Find where the given text appears and provide that cell's center as (x, y) coordinate. 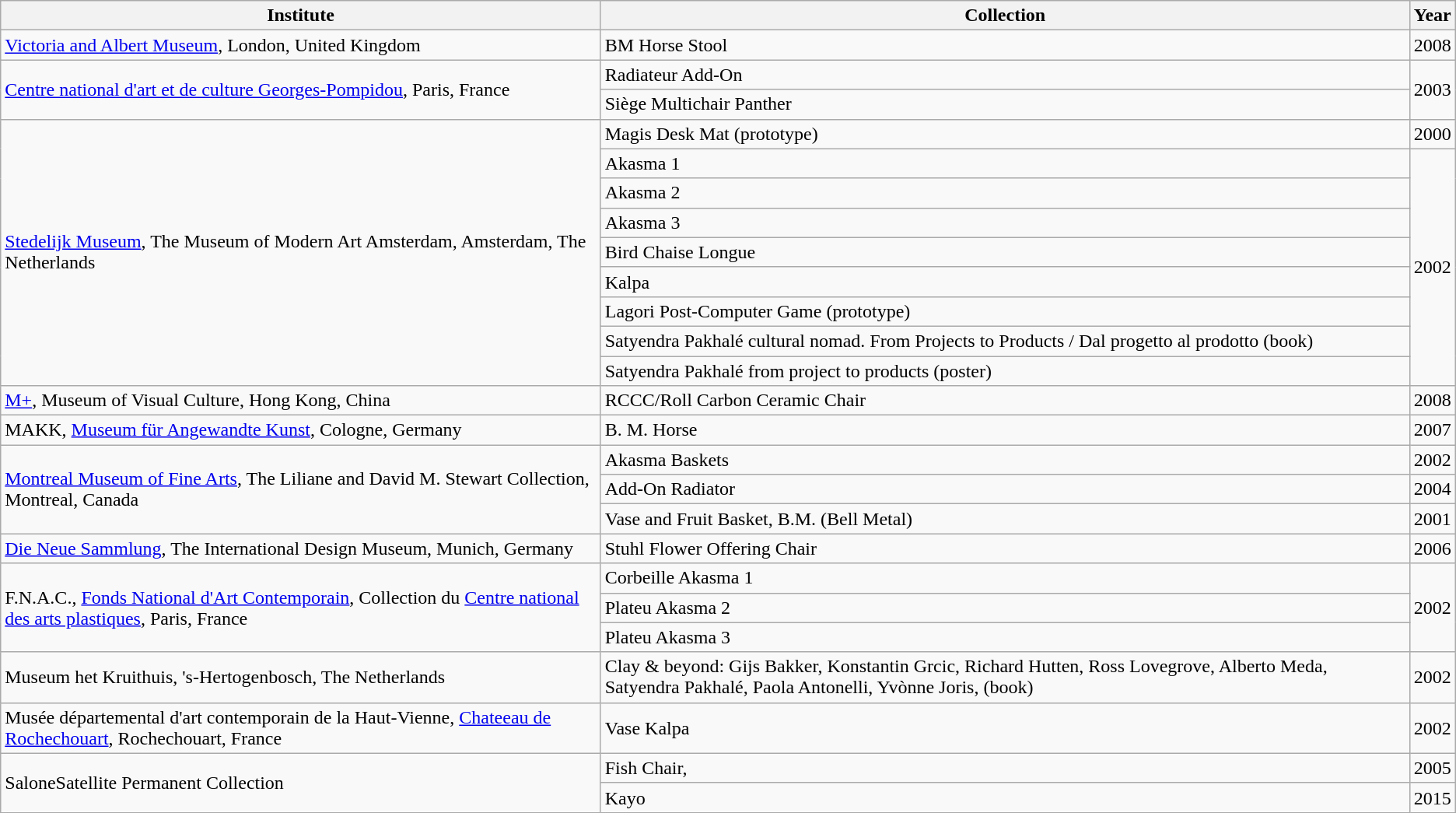
Museum het Kruithuis, 's-Hertogenbosch, The Netherlands (300, 677)
Akasma 2 (1005, 193)
Fish Chair, (1005, 768)
Corbeille Akasma 1 (1005, 578)
Musée départemental d'art contemporain de la Haut-Vienne, Chateeau de Rochechouart, Rochechouart, France (300, 728)
Bird Chaise Longue (1005, 252)
Plateu Akasma 2 (1005, 608)
Plateu Akasma 3 (1005, 637)
Akasma 1 (1005, 163)
2005 (1433, 768)
Collection (1005, 16)
M+, Museum of Visual Culture, Hong Kong, China (300, 401)
2000 (1433, 134)
F.N.A.C., Fonds National d'Art Contemporain, Collection du Centre national des arts plastiques, Paris, France (300, 608)
Stuhl Flower Offering Chair (1005, 548)
Akasma 3 (1005, 223)
Magis Desk Mat (prototype) (1005, 134)
Siège Multichair Panther (1005, 104)
SaloneSatellite Permanent Collection (300, 783)
Vase Kalpa (1005, 728)
2001 (1433, 519)
RCCC/Roll Carbon Ceramic Chair (1005, 401)
2004 (1433, 489)
MAKK, Museum für Angewandte Kunst, Cologne, Germany (300, 430)
BM Horse Stool (1005, 45)
Kalpa (1005, 282)
Victoria and Albert Museum, London, United Kingdom (300, 45)
Die Neue Sammlung, The International Design Museum, Munich, Germany (300, 548)
Clay & beyond: Gijs Bakker, Konstantin Grcic, Richard Hutten, Ross Lovegrove, Alberto Meda, Satyendra Pakhalé, Paola Antonelli, Yvònne Joris, (book) (1005, 677)
2003 (1433, 89)
Montreal Museum of Fine Arts, The Liliane and David M. Stewart Collection, Montreal, Canada (300, 489)
Stedelijk Museum, The Museum of Modern Art Amsterdam, Amsterdam, The Netherlands (300, 252)
B. M. Horse (1005, 430)
2007 (1433, 430)
2015 (1433, 797)
Institute (300, 16)
Radiateur Add-On (1005, 75)
Year (1433, 16)
Kayo (1005, 797)
Add-On Radiator (1005, 489)
Satyendra Pakhalé from project to products (poster) (1005, 371)
Satyendra Pakhalé cultural nomad. From Projects to Products / Dal progetto al prodotto (book) (1005, 341)
Akasma Baskets (1005, 460)
2006 (1433, 548)
Vase and Fruit Basket, B.M. (Bell Metal) (1005, 519)
Centre national d'art et de culture Georges-Pompidou, Paris, France (300, 89)
Lagori Post-Computer Game (prototype) (1005, 311)
